Determine the [x, y] coordinate at the center of the cell enclosing the given text.  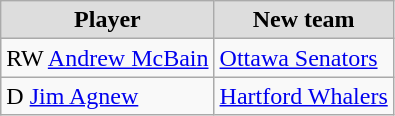
Hartford Whalers [304, 96]
Player [108, 20]
Ottawa Senators [304, 58]
RW Andrew McBain [108, 58]
New team [304, 20]
D Jim Agnew [108, 96]
